Output the [X, Y] coordinate of the center of the cell containing the given text.  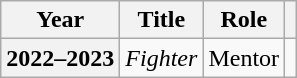
Role [244, 20]
2022–2023 [60, 58]
Mentor [244, 58]
Title [162, 20]
Fighter [162, 58]
Year [60, 20]
